For the text-containing cell, return its midpoint in (x, y) coordinate format. 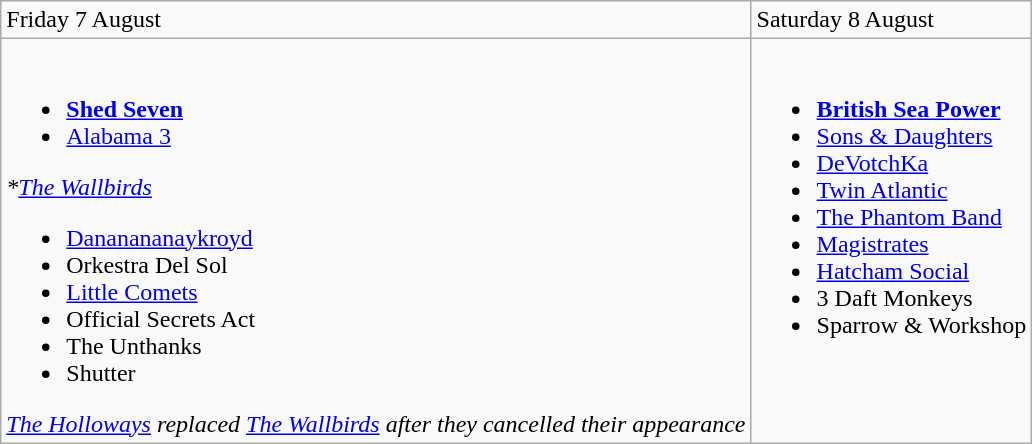
Saturday 8 August (892, 20)
Friday 7 August (376, 20)
British Sea PowerSons & DaughtersDeVotchKaTwin AtlanticThe Phantom BandMagistratesHatcham Social3 Daft MonkeysSparrow & Workshop (892, 241)
